Output the [X, Y] coordinate of the center of the cell containing the given text.  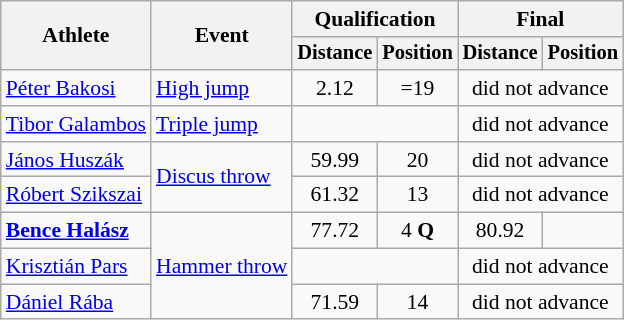
Róbert Szikszai [76, 195]
59.99 [334, 160]
Final [540, 19]
Péter Bakosi [76, 88]
Triple jump [222, 124]
Tibor Galambos [76, 124]
Event [222, 36]
=19 [417, 88]
14 [417, 302]
Hammer throw [222, 266]
Discus throw [222, 178]
4 Q [417, 231]
High jump [222, 88]
61.32 [334, 195]
13 [417, 195]
Athlete [76, 36]
Bence Halász [76, 231]
71.59 [334, 302]
2.12 [334, 88]
80.92 [500, 231]
Qualification [374, 19]
Dániel Rába [76, 302]
20 [417, 160]
77.72 [334, 231]
Krisztián Pars [76, 267]
János Huszák [76, 160]
